Detect which cell encompasses the target text, then output its [x, y] center coordinate. 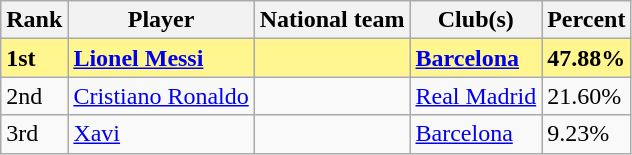
2nd [34, 96]
21.60% [586, 96]
1st [34, 58]
Rank [34, 20]
47.88% [586, 58]
Real Madrid [476, 96]
3rd [34, 134]
9.23% [586, 134]
Player [161, 20]
Lionel Messi [161, 58]
Club(s) [476, 20]
Cristiano Ronaldo [161, 96]
Xavi [161, 134]
National team [332, 20]
Percent [586, 20]
